Search for the cell housing the specified text and yield its [X, Y] center coordinate. 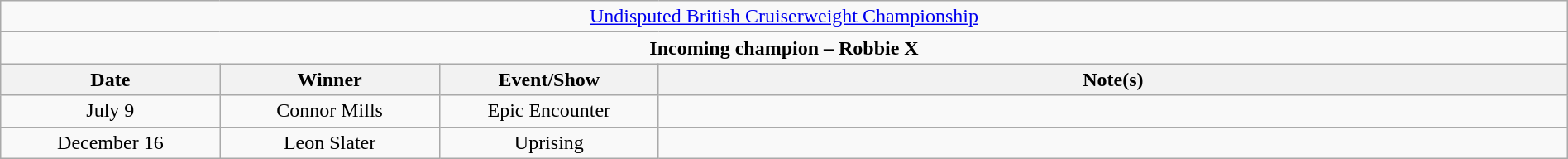
Undisputed British Cruiserweight Championship [784, 17]
Date [111, 79]
Epic Encounter [549, 111]
December 16 [111, 142]
Event/Show [549, 79]
July 9 [111, 111]
Incoming champion – Robbie X [784, 48]
Leon Slater [329, 142]
Winner [329, 79]
Note(s) [1113, 79]
Connor Mills [329, 111]
Uprising [549, 142]
